For the text-containing cell, return its midpoint in (x, y) coordinate format. 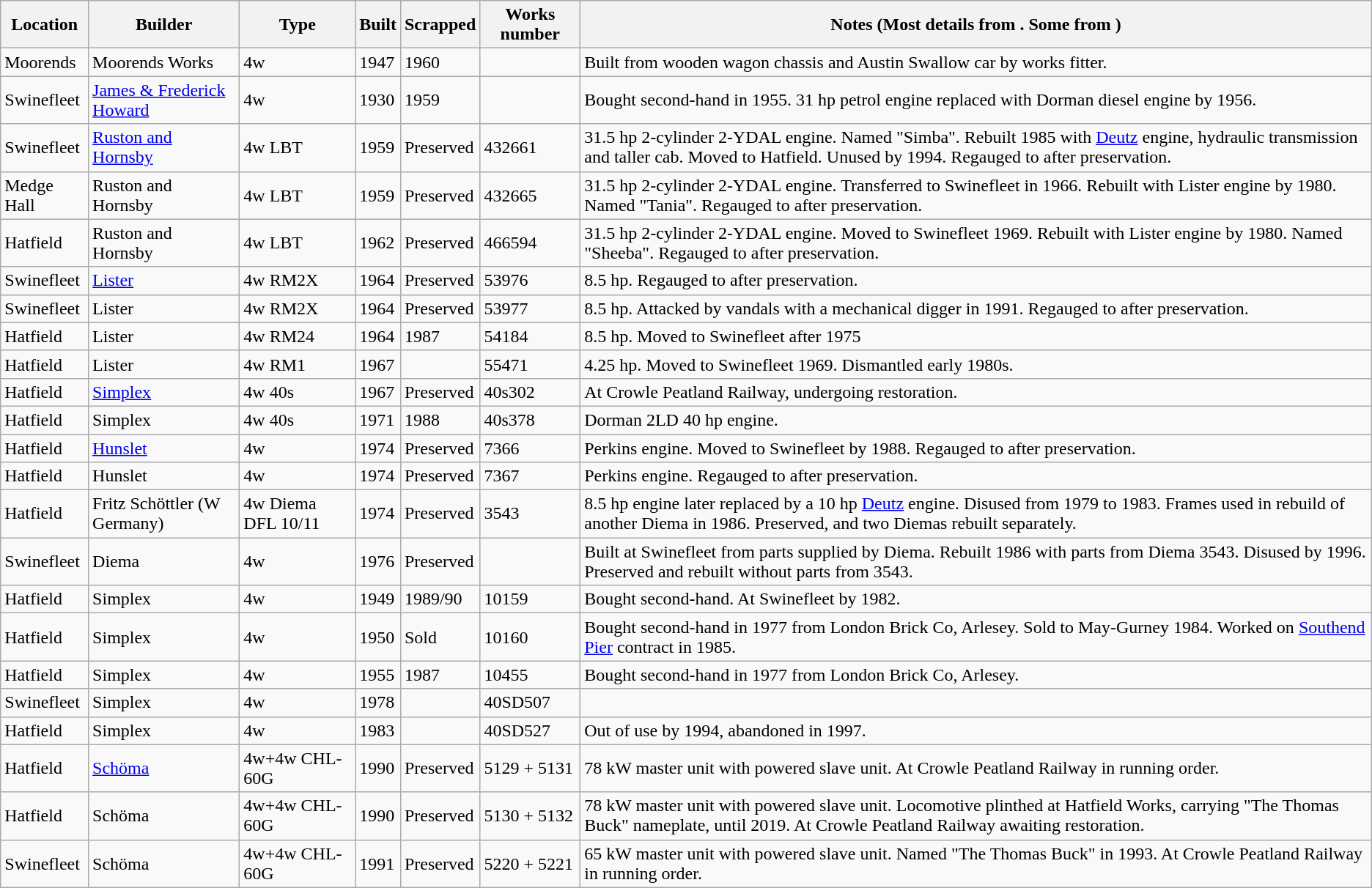
1976 (378, 561)
10455 (531, 675)
1983 (378, 730)
40SD507 (531, 703)
James & Frederick Howard (164, 100)
8.5 hp. Attacked by vandals with a mechanical digger in 1991. Regauged to after preservation. (976, 308)
1949 (378, 599)
40s378 (531, 420)
1930 (378, 100)
Bought second-hand. At Swinefleet by 1982. (976, 599)
432665 (531, 195)
1971 (378, 420)
65 kW master unit with powered slave unit. Named "The Thomas Buck" in 1993. At Crowle Peatland Railway in running order. (976, 863)
5129 + 5131 (531, 768)
5220 + 5221 (531, 863)
Sold (440, 637)
53977 (531, 308)
7366 (531, 448)
4w Diema DFL 10/11 (298, 514)
4w RM1 (298, 364)
Bought second-hand in 1977 from London Brick Co, Arlesey. Sold to May-Gurney 1984. Worked on Southend Pier contract in 1985. (976, 637)
1947 (378, 62)
Bought second-hand in 1977 from London Brick Co, Arlesey. (976, 675)
Bought second-hand in 1955. 31 hp petrol engine replaced with Dorman diesel engine by 1956. (976, 100)
55471 (531, 364)
78 kW master unit with powered slave unit. At Crowle Peatland Railway in running order. (976, 768)
Dorman 2LD 40 hp engine. (976, 420)
10160 (531, 637)
1962 (378, 243)
Scrapped (440, 25)
1991 (378, 863)
Out of use by 1994, abandoned in 1997. (976, 730)
1955 (378, 675)
7367 (531, 476)
432661 (531, 148)
8.5 hp. Moved to Swinefleet after 1975 (976, 336)
Medge Hall (45, 195)
3543 (531, 514)
466594 (531, 243)
Moorends Works (164, 62)
Builder (164, 25)
At Crowle Peatland Railway, undergoing restoration. (976, 392)
Location (45, 25)
10159 (531, 599)
40SD527 (531, 730)
1960 (440, 62)
1978 (378, 703)
Built from wooden wagon chassis and Austin Swallow car by works fitter. (976, 62)
53976 (531, 281)
1988 (440, 420)
8.5 hp. Regauged to after preservation. (976, 281)
Notes (Most details from . Some from ) (976, 25)
40s302 (531, 392)
1950 (378, 637)
Perkins engine. Regauged to after preservation. (976, 476)
Type (298, 25)
Diema (164, 561)
5130 + 5132 (531, 816)
4w RM24 (298, 336)
Built (378, 25)
Moorends (45, 62)
54184 (531, 336)
Perkins engine. Moved to Swinefleet by 1988. Regauged to after preservation. (976, 448)
31.5 hp 2-cylinder 2-YDAL engine. Moved to Swinefleet 1969. Rebuilt with Lister engine by 1980. Named "Sheeba". Regauged to after preservation. (976, 243)
Fritz Schöttler (W Germany) (164, 514)
4.25 hp. Moved to Swinefleet 1969. Dismantled early 1980s. (976, 364)
1989/90 (440, 599)
Works number (531, 25)
